Find where the given text appears and provide that cell's center as (X, Y) coordinate. 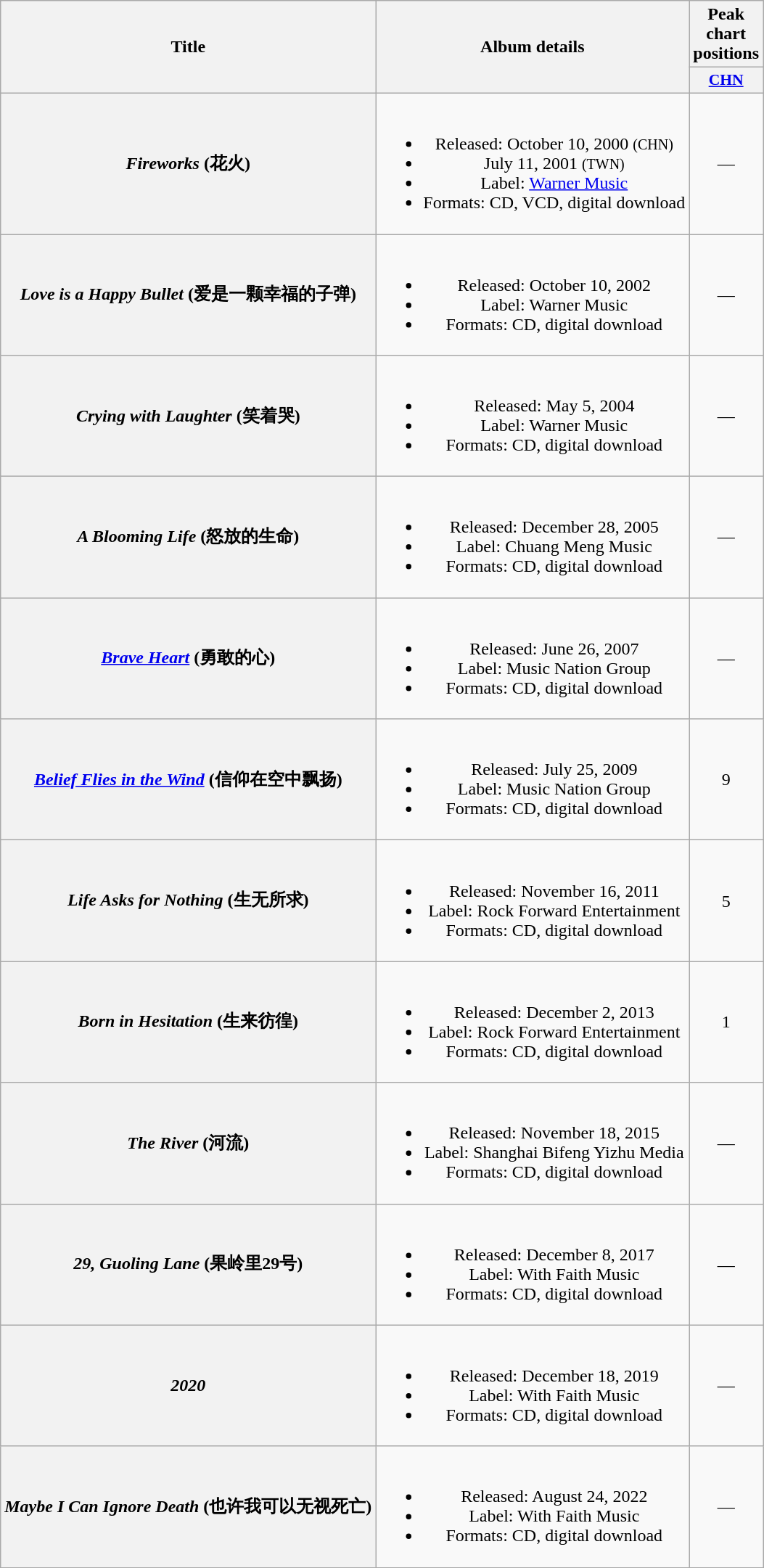
5 (726, 901)
CHN (726, 81)
Released: October 10, 2000 (CHN)July 11, 2001 (TWN)Label: Warner MusicFormats: CD, VCD, digital download (533, 163)
Released: June 26, 2007Label: Music Nation GroupFormats: CD, digital download (533, 659)
Released: December 2, 2013Label: Rock Forward EntertainmentFormats: CD, digital download (533, 1022)
Released: May 5, 2004Label: Warner MusicFormats: CD, digital download (533, 416)
Fireworks (花火) (189, 163)
29, Guoling Lane (果岭里29号) (189, 1264)
Released: December 28, 2005Label: Chuang Meng MusicFormats: CD, digital download (533, 537)
Peak chart positions (726, 34)
Crying with Laughter (笑着哭) (189, 416)
Maybe I Can Ignore Death (也许我可以无视死亡) (189, 1506)
Life Asks for Nothing (生无所求) (189, 901)
Released: November 18, 2015Label: Shanghai Bifeng Yizhu MediaFormats: CD, digital download (533, 1144)
Brave Heart (勇敢的心) (189, 659)
Released: December 18, 2019Label: With Faith MusicFormats: CD, digital download (533, 1386)
Album details (533, 47)
Released: July 25, 2009Label: Music Nation GroupFormats: CD, digital download (533, 779)
9 (726, 779)
Released: November 16, 2011Label: Rock Forward EntertainmentFormats: CD, digital download (533, 901)
Released: October 10, 2002Label: Warner MusicFormats: CD, digital download (533, 295)
Released: August 24, 2022Label: With Faith MusicFormats: CD, digital download (533, 1506)
2020 (189, 1386)
The River (河流) (189, 1144)
Born in Hesitation (生来彷徨) (189, 1022)
1 (726, 1022)
Love is a Happy Bullet (爱是一颗幸福的子弹) (189, 295)
Title (189, 47)
Released: December 8, 2017Label: With Faith MusicFormats: CD, digital download (533, 1264)
A Blooming Life (怒放的生命) (189, 537)
Belief Flies in the Wind (信仰在空中飘扬) (189, 779)
